Extract the [x, y] coordinate from the center of the cell holding the provided text.  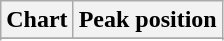
Chart [37, 20]
Peak position [148, 20]
